Return [x, y] of the center of cell containing provided text 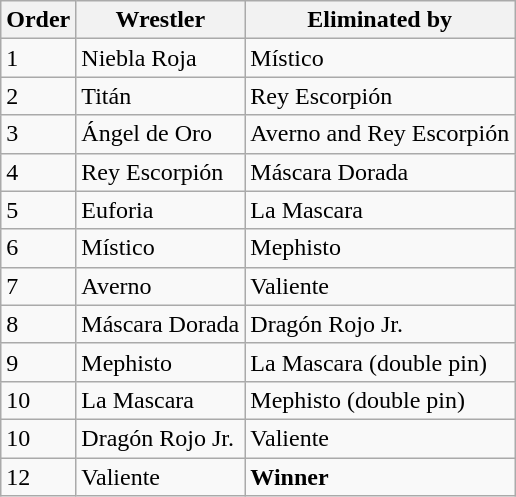
5 [38, 210]
Order [38, 20]
Titán [160, 96]
6 [38, 248]
9 [38, 362]
Winner [380, 477]
Averno and Rey Escorpión [380, 134]
3 [38, 134]
Euforia [160, 210]
1 [38, 58]
4 [38, 172]
Niebla Roja [160, 58]
Averno [160, 286]
12 [38, 477]
Mephisto (double pin) [380, 400]
8 [38, 324]
La Mascara (double pin) [380, 362]
Wrestler [160, 20]
7 [38, 286]
Ángel de Oro [160, 134]
Eliminated by [380, 20]
2 [38, 96]
